Pinpoint the cell where the given text exists, returning its [X, Y] midpoint coordinate. 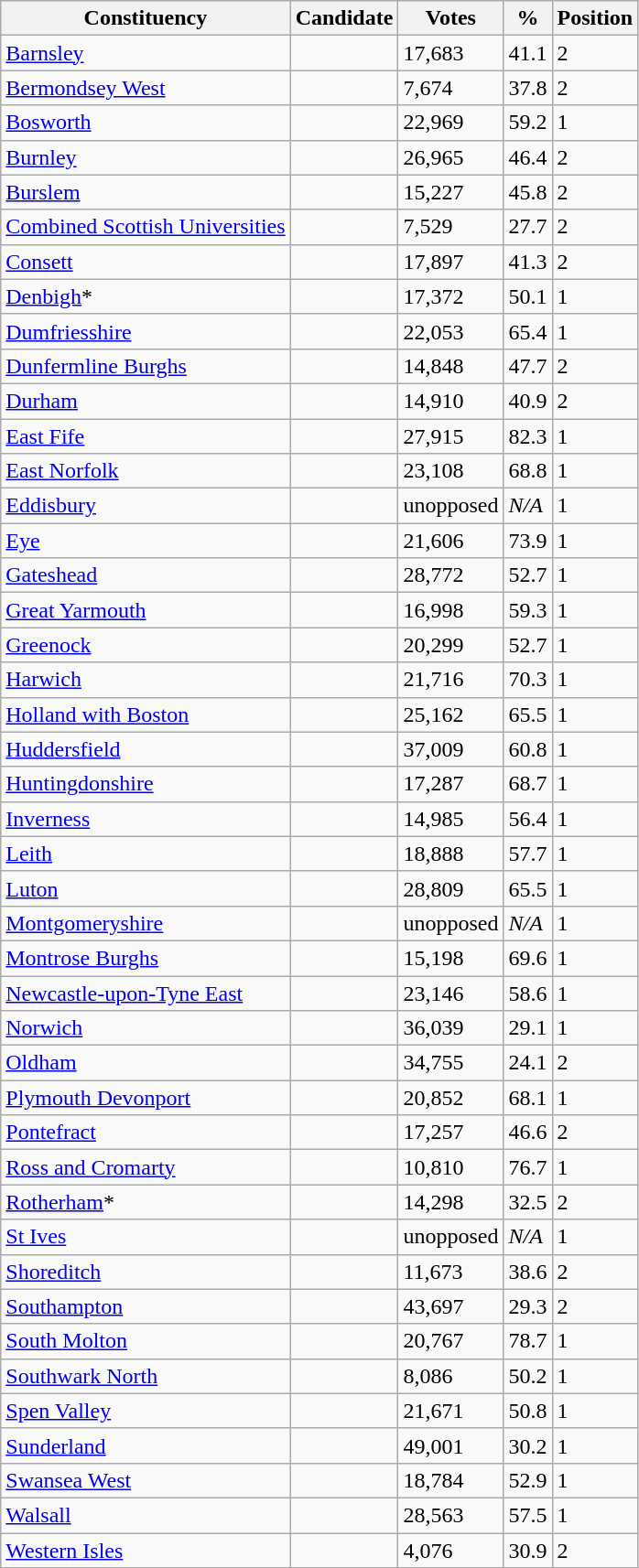
73.9 [527, 541]
17,257 [450, 1133]
46.4 [527, 157]
Pontefract [146, 1133]
38.6 [527, 1272]
Bosworth [146, 123]
17,372 [450, 296]
28,772 [450, 575]
34,755 [450, 1063]
20,299 [450, 645]
Spen Valley [146, 1411]
23,146 [450, 993]
18,888 [450, 854]
82.3 [527, 436]
Norwich [146, 1028]
22,053 [450, 331]
Plymouth Devonport [146, 1098]
South Molton [146, 1341]
24.1 [527, 1063]
% [527, 18]
27.7 [527, 227]
17,287 [450, 784]
Montrose Burghs [146, 958]
10,810 [450, 1167]
Huddersfield [146, 749]
Dumfriesshire [146, 331]
Durham [146, 401]
41.1 [527, 53]
Montgomeryshire [146, 923]
Ross and Cromarty [146, 1167]
Harwich [146, 680]
Rotherham* [146, 1202]
68.1 [527, 1098]
Oldham [146, 1063]
Denbigh* [146, 296]
St Ives [146, 1237]
Burslem [146, 192]
16,998 [450, 610]
41.3 [527, 262]
Eye [146, 541]
Dunfermline Burghs [146, 366]
76.7 [527, 1167]
26,965 [450, 157]
Bermondsey West [146, 88]
Greenock [146, 645]
56.4 [527, 819]
59.2 [527, 123]
58.6 [527, 993]
Great Yarmouth [146, 610]
37,009 [450, 749]
21,606 [450, 541]
59.3 [527, 610]
37.8 [527, 88]
32.5 [527, 1202]
4,076 [450, 1551]
Leith [146, 854]
29.3 [527, 1306]
68.8 [527, 471]
25,162 [450, 714]
7,674 [450, 88]
Votes [450, 18]
28,563 [450, 1515]
45.8 [527, 192]
30.9 [527, 1551]
14,298 [450, 1202]
29.1 [527, 1028]
Combined Scottish Universities [146, 227]
15,198 [450, 958]
18,784 [450, 1480]
Southwark North [146, 1376]
20,767 [450, 1341]
17,897 [450, 262]
43,697 [450, 1306]
65.4 [527, 331]
Position [595, 18]
Inverness [146, 819]
14,910 [450, 401]
40.9 [527, 401]
60.8 [527, 749]
22,969 [450, 123]
50.8 [527, 1411]
23,108 [450, 471]
70.3 [527, 680]
Eddisbury [146, 506]
Candidate [344, 18]
20,852 [450, 1098]
14,985 [450, 819]
East Fife [146, 436]
46.6 [527, 1133]
8,086 [450, 1376]
Newcastle-upon-Tyne East [146, 993]
Consett [146, 262]
68.7 [527, 784]
17,683 [450, 53]
Huntingdonshire [146, 784]
7,529 [450, 227]
Gateshead [146, 575]
50.2 [527, 1376]
Burnley [146, 157]
69.6 [527, 958]
Southampton [146, 1306]
57.5 [527, 1515]
21,716 [450, 680]
Western Isles [146, 1551]
78.7 [527, 1341]
15,227 [450, 192]
Swansea West [146, 1480]
Walsall [146, 1515]
14,848 [450, 366]
11,673 [450, 1272]
East Norfolk [146, 471]
21,671 [450, 1411]
Sunderland [146, 1445]
28,809 [450, 888]
50.1 [527, 296]
27,915 [450, 436]
Luton [146, 888]
36,039 [450, 1028]
47.7 [527, 366]
52.9 [527, 1480]
57.7 [527, 854]
Shoreditch [146, 1272]
Barnsley [146, 53]
49,001 [450, 1445]
Holland with Boston [146, 714]
30.2 [527, 1445]
Constituency [146, 18]
